Return (X, Y) of the center of cell containing provided text 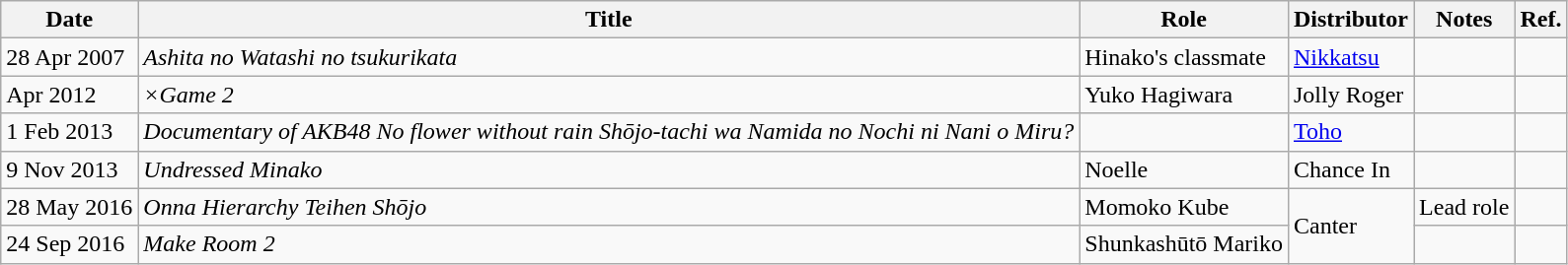
Date (69, 20)
Undressed Minako (609, 169)
Momoko Kube (1184, 207)
Title (609, 20)
24 Sep 2016 (69, 244)
Lead role (1464, 207)
Shunkashūtō Mariko (1184, 244)
Make Room 2 (609, 244)
Documentary of AKB48 No flower without rain Shōjo-tachi wa Namida no Nochi ni Nani o Miru? (609, 132)
Role (1184, 20)
Distributor (1350, 20)
×Game 2 (609, 95)
Toho (1350, 132)
Hinako's classmate (1184, 57)
Chance In (1350, 169)
Nikkatsu (1350, 57)
Notes (1464, 20)
Ref. (1541, 20)
28 Apr 2007 (69, 57)
Noelle (1184, 169)
Ashita no Watashi no tsukurikata (609, 57)
Canter (1350, 226)
Onna Hierarchy Teihen Shōjo (609, 207)
Jolly Roger (1350, 95)
Apr 2012 (69, 95)
Yuko Hagiwara (1184, 95)
1 Feb 2013 (69, 132)
9 Nov 2013 (69, 169)
28 May 2016 (69, 207)
